Capture the cell that displays the provided text and extract its (x, y) central coordinate. 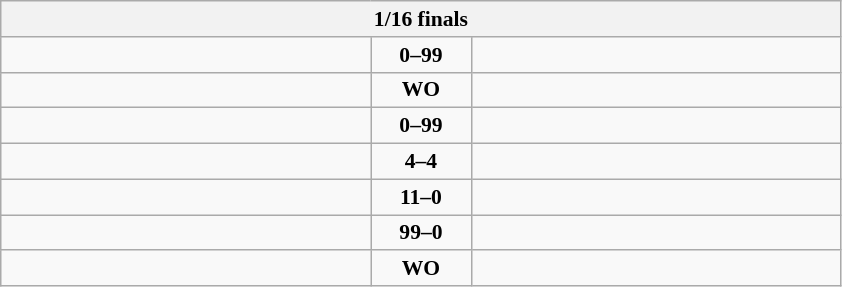
99–0 (421, 233)
4–4 (421, 162)
1/16 finals (421, 19)
11–0 (421, 197)
